Extract the (X, Y) coordinate from the center of the cell holding the provided text.  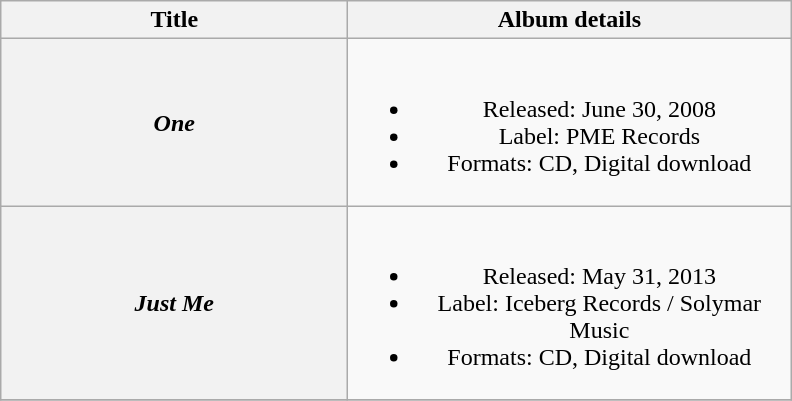
Released: May 31, 2013Label: Iceberg Records / Solymar MusicFormats: CD, Digital download (570, 303)
One (174, 122)
Album details (570, 20)
Released: June 30, 2008Label: PME RecordsFormats: CD, Digital download (570, 122)
Just Me (174, 303)
Title (174, 20)
